Search for the cell housing the specified text and yield its [x, y] center coordinate. 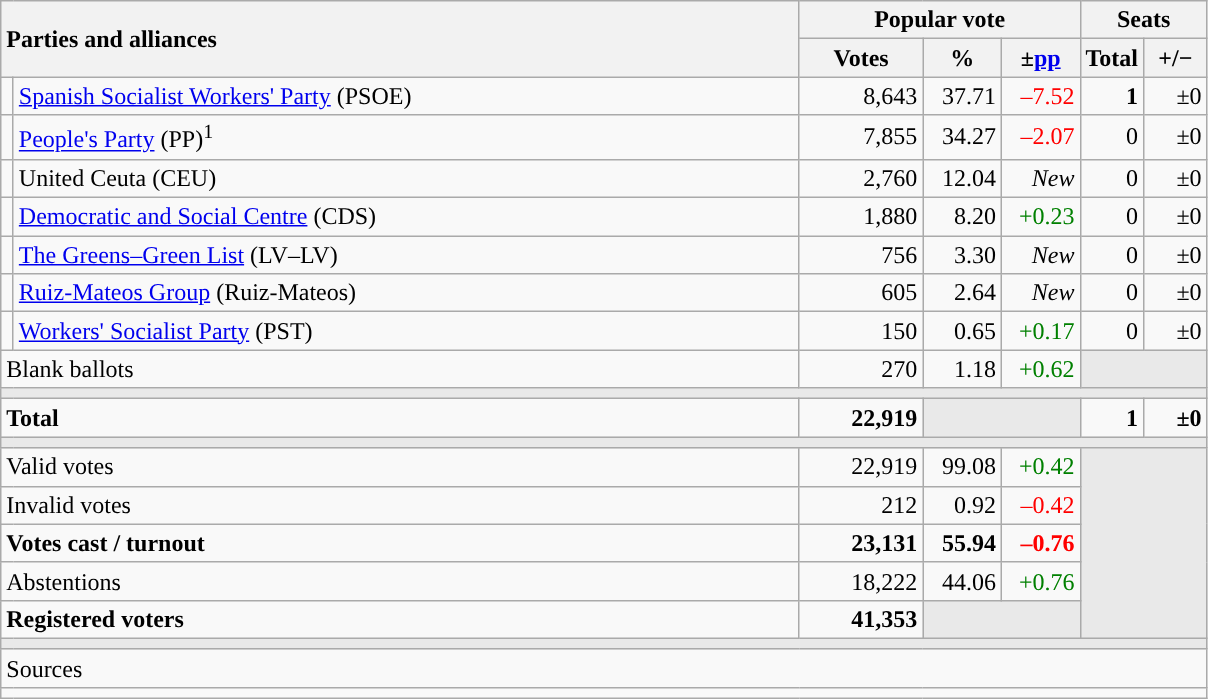
34.27 [962, 138]
150 [861, 331]
55.94 [962, 543]
+0.62 [1040, 369]
Seats [1144, 20]
23,131 [861, 543]
Sources [604, 668]
99.08 [962, 467]
212 [861, 505]
2,760 [861, 178]
41,353 [861, 619]
+0.42 [1040, 467]
Parties and alliances [400, 39]
Workers' Socialist Party (PST) [406, 331]
Votes cast / turnout [400, 543]
+0.17 [1040, 331]
1.18 [962, 369]
Democratic and Social Centre (CDS) [406, 217]
7,855 [861, 138]
People's Party (PP)1 [406, 138]
0.92 [962, 505]
37.71 [962, 96]
+0.23 [1040, 217]
18,222 [861, 581]
Spanish Socialist Workers' Party (PSOE) [406, 96]
Valid votes [400, 467]
Popular vote [940, 20]
–0.42 [1040, 505]
605 [861, 293]
12.04 [962, 178]
United Ceuta (CEU) [406, 178]
±pp [1040, 58]
8.20 [962, 217]
1,880 [861, 217]
2.64 [962, 293]
–2.07 [1040, 138]
+0.76 [1040, 581]
8,643 [861, 96]
Invalid votes [400, 505]
0.65 [962, 331]
Blank ballots [400, 369]
The Greens–Green List (LV–LV) [406, 255]
3.30 [962, 255]
–7.52 [1040, 96]
Ruiz-Mateos Group (Ruiz-Mateos) [406, 293]
44.06 [962, 581]
Abstentions [400, 581]
–0.76 [1040, 543]
Votes [861, 58]
Registered voters [400, 619]
+/− [1176, 58]
270 [861, 369]
756 [861, 255]
% [962, 58]
